Detect which cell encompasses the target text, then output its (x, y) center coordinate. 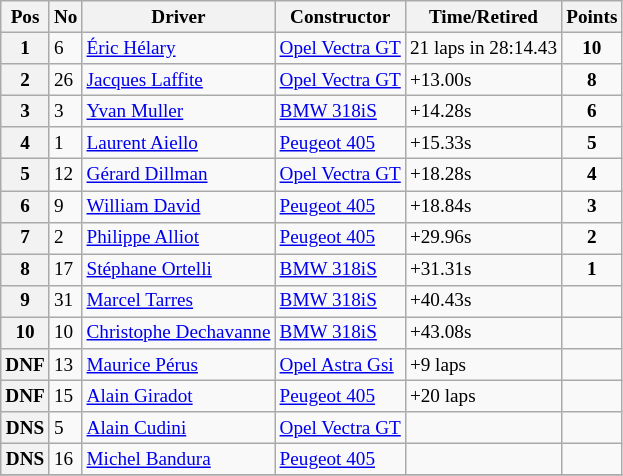
7 (26, 238)
+14.28s (483, 111)
Gérard Dillman (178, 175)
+43.08s (483, 333)
Michel Bandura (178, 460)
Alain Cudini (178, 428)
+18.28s (483, 175)
31 (66, 301)
Marcel Tarres (178, 301)
21 laps in 28:14.43 (483, 48)
Philippe Alliot (178, 238)
Éric Hélary (178, 48)
Alain Giradot (178, 396)
17 (66, 270)
+15.33s (483, 143)
Pos (26, 17)
Points (592, 17)
Christophe Dechavanne (178, 333)
Jacques Laffite (178, 80)
15 (66, 396)
William David (178, 206)
13 (66, 365)
Driver (178, 17)
+13.00s (483, 80)
Yvan Muller (178, 111)
16 (66, 460)
+9 laps (483, 365)
+29.96s (483, 238)
No (66, 17)
+31.31s (483, 270)
Time/Retired (483, 17)
+20 laps (483, 396)
+40.43s (483, 301)
Constructor (340, 17)
26 (66, 80)
+18.84s (483, 206)
Stéphane Ortelli (178, 270)
Maurice Pérus (178, 365)
12 (66, 175)
Laurent Aiello (178, 143)
Opel Astra Gsi (340, 365)
